Output the (X, Y) coordinate of the center of the cell containing the given text.  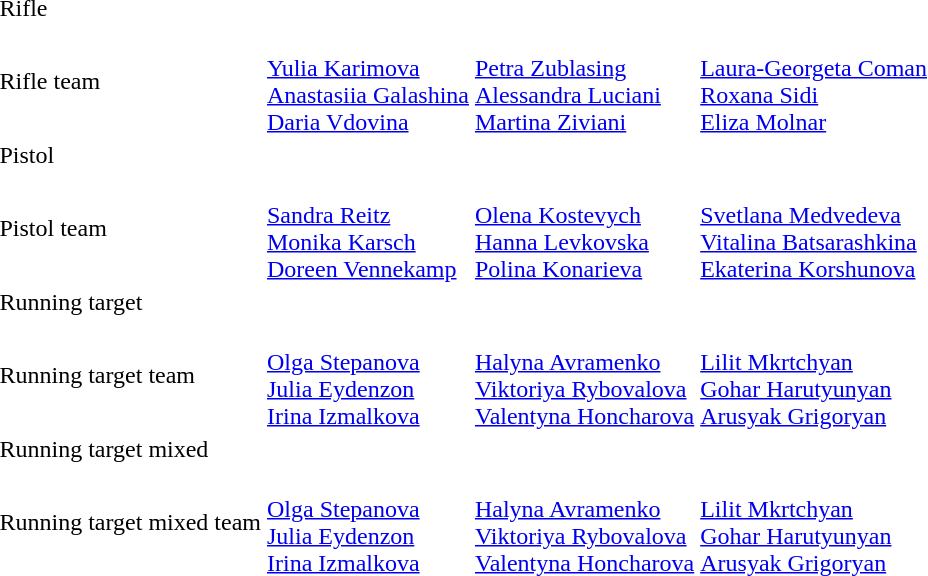
Petra ZublasingAlessandra LucianiMartina Ziviani (584, 82)
Halyna AvramenkoViktoriya RybovalovaValentyna Honcharova (584, 376)
Yulia KarimovaAnastasiia GalashinaDaria Vdovina (368, 82)
Sandra ReitzMonika KarschDoreen Vennekamp (368, 228)
Olga StepanovaJulia EydenzonIrina Izmalkova (368, 376)
Olena KostevychHanna LevkovskaPolina Konarieva (584, 228)
